Determine the (X, Y) coordinate at the center of the cell enclosing the given text.  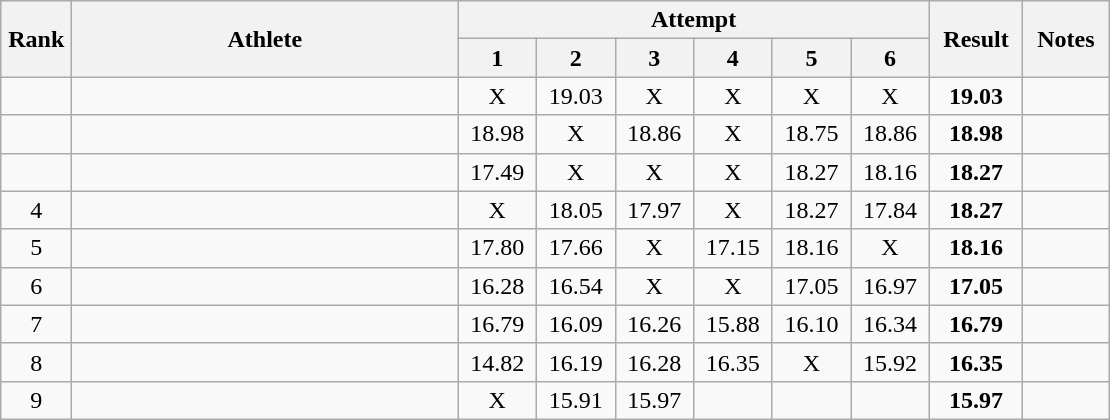
15.91 (576, 400)
15.88 (734, 324)
8 (36, 362)
3 (654, 58)
Result (976, 39)
1 (498, 58)
Rank (36, 39)
14.82 (498, 362)
Notes (1066, 39)
2 (576, 58)
7 (36, 324)
17.84 (890, 210)
17.49 (498, 172)
Attempt (694, 20)
Athlete (265, 39)
17.15 (734, 248)
16.09 (576, 324)
16.97 (890, 286)
15.92 (890, 362)
16.10 (812, 324)
16.34 (890, 324)
16.26 (654, 324)
18.75 (812, 134)
16.54 (576, 286)
16.19 (576, 362)
17.66 (576, 248)
18.05 (576, 210)
17.97 (654, 210)
17.80 (498, 248)
9 (36, 400)
